Scan for the cell matching the given text and deliver its [x, y] coordinate at center. 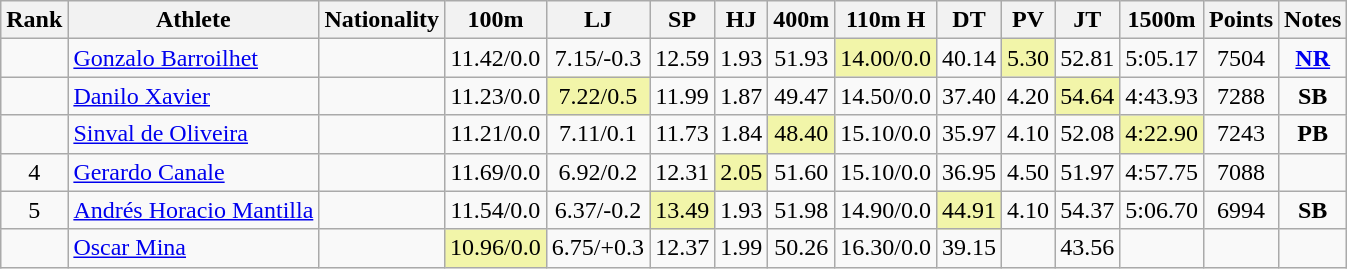
4.20 [1028, 96]
7.11/0.1 [598, 134]
HJ [742, 20]
6.75/+0.3 [598, 248]
11.42/0.0 [496, 58]
100m [496, 20]
DT [970, 20]
14.50/0.0 [886, 96]
LJ [598, 20]
4 [34, 172]
7504 [1240, 58]
Athlete [194, 20]
11.21/0.0 [496, 134]
40.14 [970, 58]
51.98 [802, 210]
11.54/0.0 [496, 210]
2.05 [742, 172]
14.90/0.0 [886, 210]
49.47 [802, 96]
JT [1088, 20]
11.69/0.0 [496, 172]
NR [1313, 58]
12.37 [682, 248]
1.99 [742, 248]
48.40 [802, 134]
6.37/-0.2 [598, 210]
7.22/0.5 [598, 96]
400m [802, 20]
51.93 [802, 58]
Gerardo Canale [194, 172]
Danilo Xavier [194, 96]
44.91 [970, 210]
11.99 [682, 96]
36.95 [970, 172]
PV [1028, 20]
5:06.70 [1162, 210]
5.30 [1028, 58]
Notes [1313, 20]
SP [682, 20]
110m H [886, 20]
52.08 [1088, 134]
7288 [1240, 96]
6.92/0.2 [598, 172]
Gonzalo Barroilhet [194, 58]
51.60 [802, 172]
7.15/-0.3 [598, 58]
PB [1313, 134]
1.87 [742, 96]
1500m [1162, 20]
Andrés Horacio Mantilla [194, 210]
13.49 [682, 210]
Sinval de Oliveira [194, 134]
35.97 [970, 134]
5:05.17 [1162, 58]
7243 [1240, 134]
5 [34, 210]
50.26 [802, 248]
4:57.75 [1162, 172]
14.00/0.0 [886, 58]
39.15 [970, 248]
Rank [34, 20]
11.23/0.0 [496, 96]
43.56 [1088, 248]
12.31 [682, 172]
54.37 [1088, 210]
6994 [1240, 210]
54.64 [1088, 96]
Points [1240, 20]
1.84 [742, 134]
4:22.90 [1162, 134]
4:43.93 [1162, 96]
10.96/0.0 [496, 248]
51.97 [1088, 172]
37.40 [970, 96]
Oscar Mina [194, 248]
16.30/0.0 [886, 248]
Nationality [382, 20]
7088 [1240, 172]
52.81 [1088, 58]
11.73 [682, 134]
4.50 [1028, 172]
12.59 [682, 58]
